Identify which cell holds the provided text, then report its [X, Y] central coordinate. 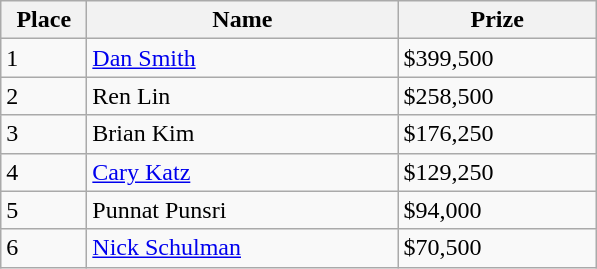
2 [44, 96]
$399,500 [498, 58]
$129,250 [498, 172]
Ren Lin [242, 96]
$176,250 [498, 134]
Prize [498, 20]
Punnat Punsri [242, 210]
Place [44, 20]
5 [44, 210]
1 [44, 58]
Nick Schulman [242, 248]
$258,500 [498, 96]
Name [242, 20]
Cary Katz [242, 172]
6 [44, 248]
Dan Smith [242, 58]
Brian Kim [242, 134]
4 [44, 172]
$70,500 [498, 248]
3 [44, 134]
$94,000 [498, 210]
